Determine the [X, Y] coordinate at the center of the cell enclosing the given text.  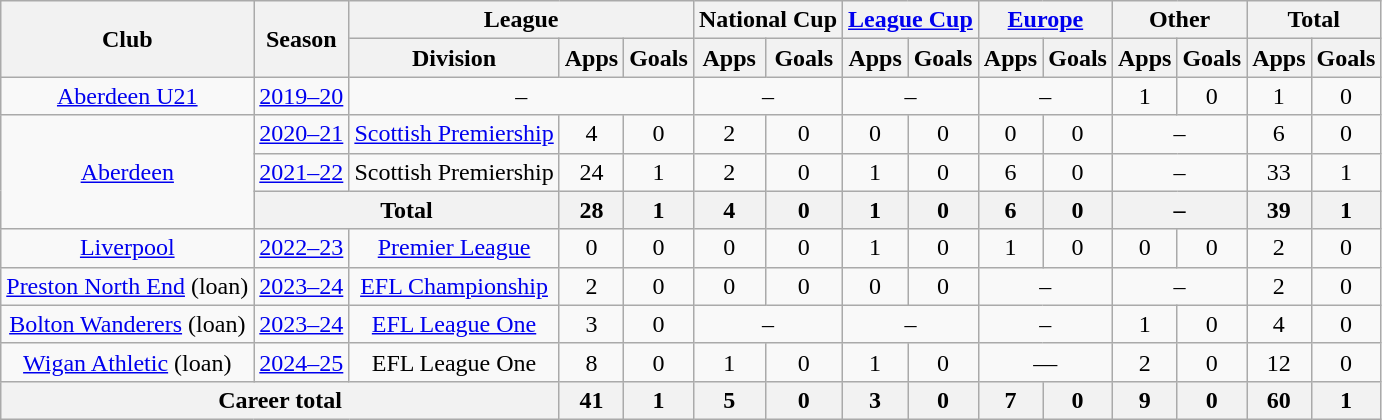
8 [591, 362]
33 [1279, 172]
9 [1144, 400]
7 [1010, 400]
2022–23 [302, 248]
League Cup [911, 20]
Aberdeen [128, 172]
2021–22 [302, 172]
12 [1279, 362]
Preston North End (loan) [128, 286]
EFL Championship [454, 286]
Career total [280, 400]
24 [591, 172]
60 [1279, 400]
Liverpool [128, 248]
Europe [1045, 20]
28 [591, 210]
2020–21 [302, 134]
39 [1279, 210]
Aberdeen U21 [128, 96]
— [1045, 362]
2024–25 [302, 362]
Bolton Wanderers (loan) [128, 324]
41 [591, 400]
5 [729, 400]
Club [128, 39]
Wigan Athletic (loan) [128, 362]
Premier League [454, 248]
Other [1179, 20]
Division [454, 58]
League [522, 20]
Season [302, 39]
2019–20 [302, 96]
National Cup [768, 20]
